Detect which cell encompasses the target text, then output its [X, Y] center coordinate. 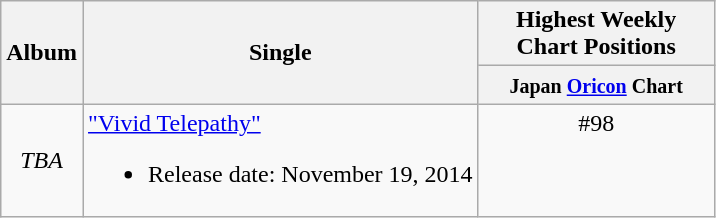
#98 [596, 160]
Album [42, 52]
Highest Weekly Chart Positions [596, 34]
Japan Oricon Chart [596, 85]
Single [280, 52]
TBA [42, 160]
"Vivid Telepathy"Release date: November 19, 2014 [280, 160]
